Provide the [x, y] coordinate of the cell's center where the given text is located.  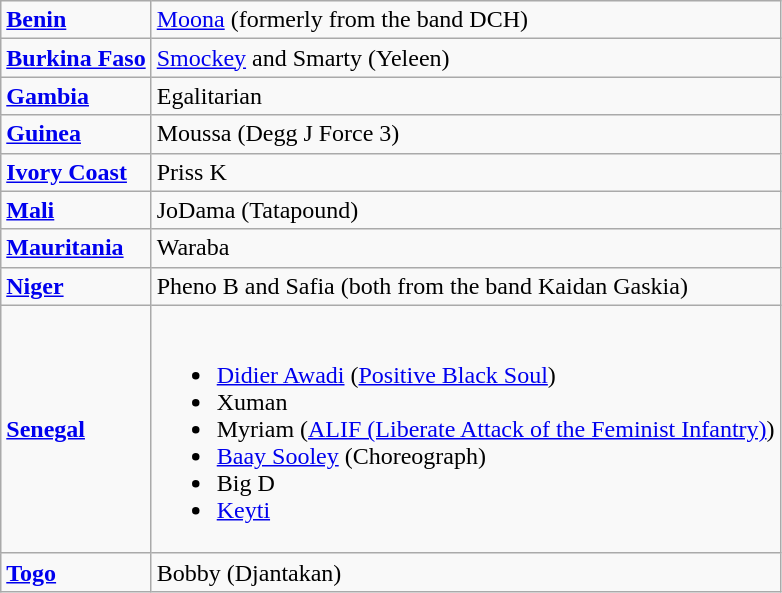
Didier Awadi (Positive Black Soul)XumanMyriam (ALIF (Liberate Attack of the Feminist Infantry))Baay Sooley (Choreograph)Big DKeyti [466, 429]
Moona (formerly from the band DCH) [466, 20]
Gambia [76, 96]
Guinea [76, 134]
Pheno B and Safia (both from the band Kaidan Gaskia) [466, 286]
Mauritania [76, 248]
Moussa (Degg J Force 3) [466, 134]
Niger [76, 286]
Ivory Coast [76, 172]
Priss K [466, 172]
JoDama (Tatapound) [466, 210]
Togo [76, 572]
Smockey and Smarty (Yeleen) [466, 58]
Waraba [466, 248]
Mali [76, 210]
Burkina Faso [76, 58]
Bobby (Djantakan) [466, 572]
Senegal [76, 429]
Benin [76, 20]
Egalitarian [466, 96]
